Return (X, Y) of the center of cell containing provided text 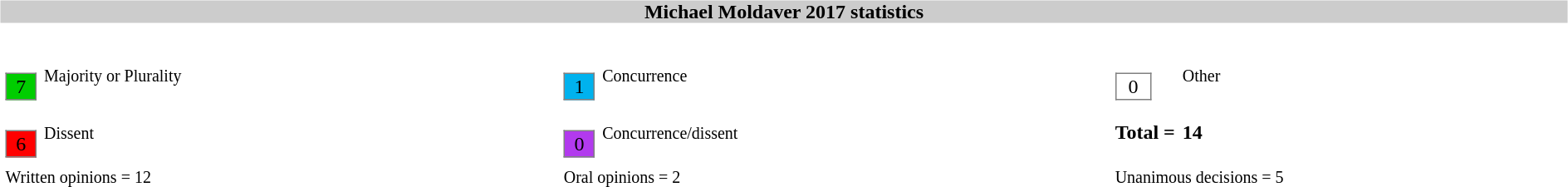
Majority or Plurality (301, 76)
Total = (1145, 132)
Concurrence (855, 76)
Concurrence/dissent (855, 132)
Michael Moldaver 2017 statistics (784, 12)
14 (1373, 132)
Dissent (301, 132)
Other (1373, 76)
